Search for the cell housing the specified text and yield its (x, y) center coordinate. 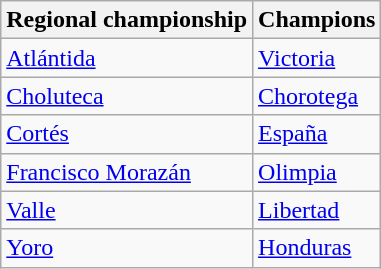
Francisco Morazán (127, 172)
Olimpia (317, 172)
Libertad (317, 210)
Choluteca (127, 96)
Victoria (317, 58)
Yoro (127, 248)
Valle (127, 210)
Champions (317, 20)
España (317, 134)
Cortés (127, 134)
Atlántida (127, 58)
Honduras (317, 248)
Chorotega (317, 96)
Regional championship (127, 20)
